Detect which cell encompasses the target text, then output its [X, Y] center coordinate. 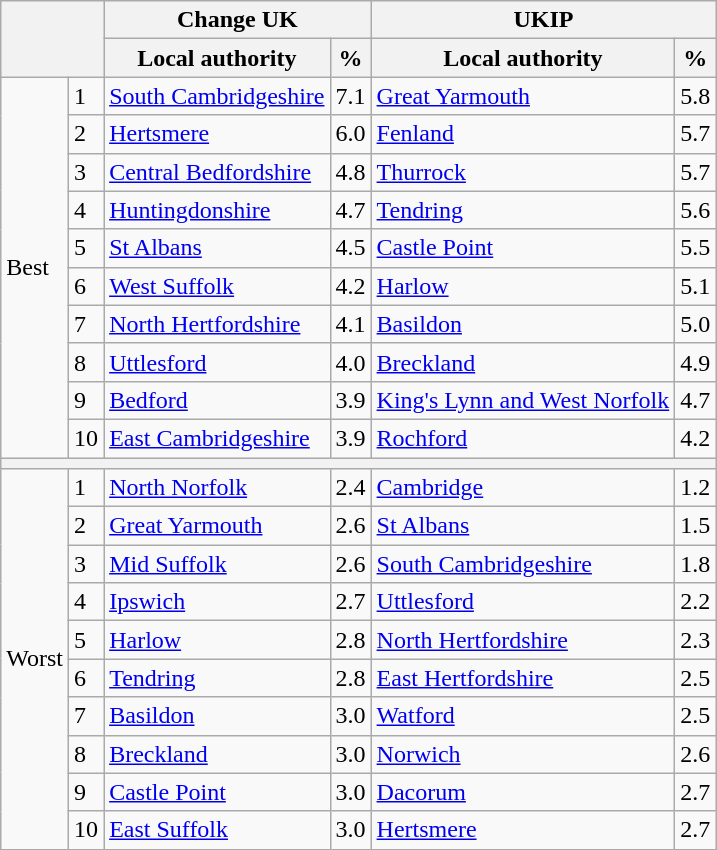
1.2 [696, 488]
Thurrock [523, 172]
Dacorum [523, 792]
Rochford [523, 438]
North Norfolk [217, 488]
4.5 [350, 248]
4.8 [350, 172]
4.1 [350, 324]
2.3 [696, 640]
UKIP [544, 20]
Cambridge [523, 488]
5.8 [696, 96]
King's Lynn and West Norfolk [523, 400]
5.5 [696, 248]
4.0 [350, 362]
4.9 [696, 362]
Bedford [217, 400]
East Hertfordshire [523, 678]
Change UK [238, 20]
Central Bedfordshire [217, 172]
Huntingdonshire [217, 210]
Best [35, 268]
Worst [35, 660]
West Suffolk [217, 286]
East Suffolk [217, 830]
5.0 [696, 324]
1.5 [696, 526]
Mid Suffolk [217, 564]
Ipswich [217, 602]
5.1 [696, 286]
East Cambridgeshire [217, 438]
7.1 [350, 96]
Fenland [523, 134]
5.6 [696, 210]
2.2 [696, 602]
Watford [523, 716]
1.8 [696, 564]
6.0 [350, 134]
Norwich [523, 754]
2.4 [350, 488]
